Capture the cell that displays the provided text and extract its [X, Y] central coordinate. 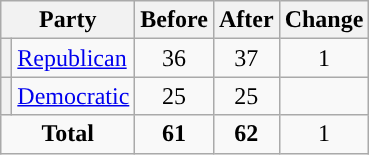
Before [174, 20]
Republican [74, 58]
62 [246, 134]
36 [174, 58]
After [246, 20]
Democratic [74, 96]
Party [68, 20]
37 [246, 58]
Change [324, 20]
61 [174, 134]
Total [68, 134]
